Return the (x, y) coordinate for the center point of the cell that contains the specified text.  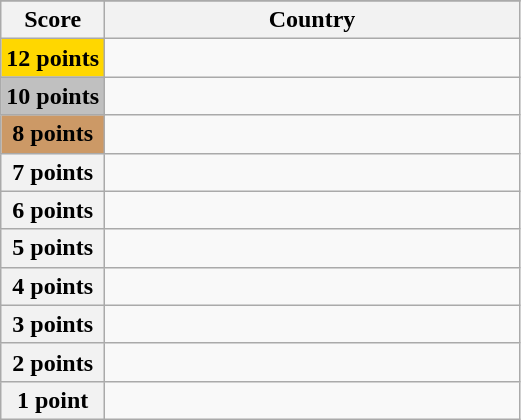
4 points (53, 286)
Country (312, 20)
Score (53, 20)
7 points (53, 172)
8 points (53, 134)
1 point (53, 400)
6 points (53, 210)
12 points (53, 58)
5 points (53, 248)
2 points (53, 362)
10 points (53, 96)
3 points (53, 324)
